Locate the cell with the specified text and output its (X, Y) center coordinate. 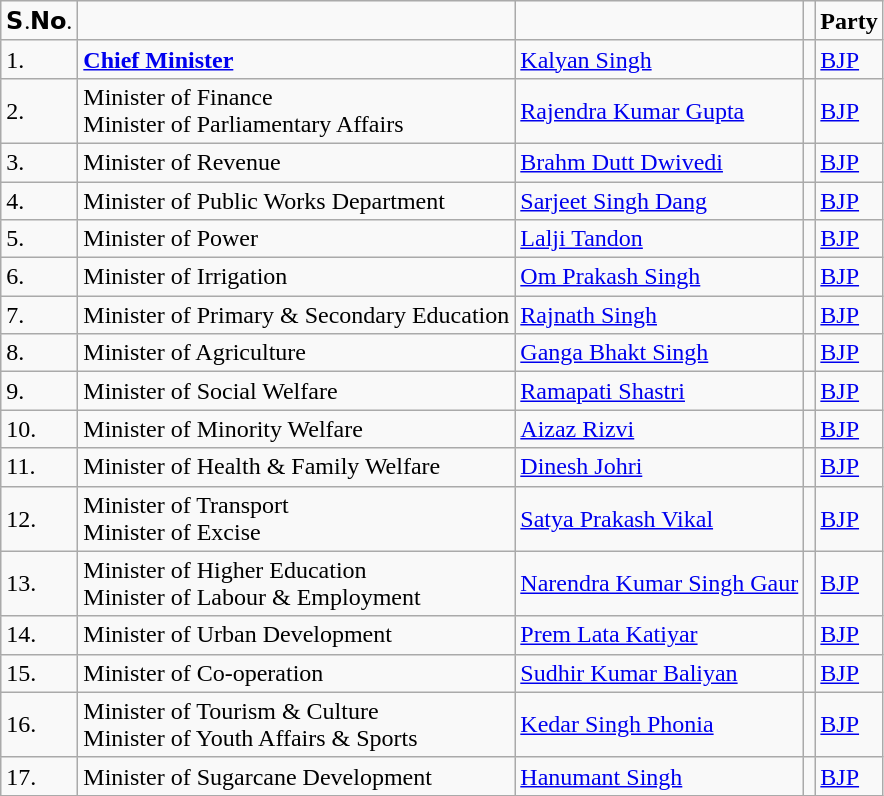
Minister of TransportMinister of Excise (296, 518)
8. (40, 353)
Ganga Bhakt Singh (660, 353)
Brahm Dutt Dwivedi (660, 162)
Minister of Minority Welfare (296, 429)
9. (40, 391)
10. (40, 429)
Minister of Higher EducationMinister of Labour & Employment (296, 584)
Narendra Kumar Singh Gaur (660, 584)
Sudhir Kumar Baliyan (660, 673)
17. (40, 776)
4. (40, 201)
14. (40, 635)
Minister of Irrigation (296, 277)
Prem Lata Katiyar (660, 635)
7. (40, 315)
Ramapati Shastri (660, 391)
6. (40, 277)
Kalyan Singh (660, 59)
Minister of Power (296, 239)
Minister of Health & Family Welfare (296, 467)
Dinesh Johri (660, 467)
Sarjeet Singh Dang (660, 201)
Minister of Tourism & CultureMinister of Youth Affairs & Sports (296, 724)
Chief Minister (296, 59)
Minister of FinanceMinister of Parliamentary Affairs (296, 110)
3. (40, 162)
Minister of Public Works Department (296, 201)
15. (40, 673)
11. (40, 467)
Minister of Sugarcane Development (296, 776)
Om Prakash Singh (660, 277)
Satya Prakash Vikal (660, 518)
Aizaz Rizvi (660, 429)
Minister of Urban Development (296, 635)
2. (40, 110)
Kedar Singh Phonia (660, 724)
Rajnath Singh (660, 315)
12. (40, 518)
Minister of Agriculture (296, 353)
13. (40, 584)
Rajendra Kumar Gupta (660, 110)
16. (40, 724)
𝗦.𝗡𝗼. (40, 21)
Party (849, 21)
5. (40, 239)
Minister of Primary & Secondary Education (296, 315)
Minister of Revenue (296, 162)
Hanumant Singh (660, 776)
Minister of Co-operation (296, 673)
1. (40, 59)
Minister of Social Welfare (296, 391)
Lalji Tandon (660, 239)
